Capture the cell that displays the provided text and extract its [x, y] central coordinate. 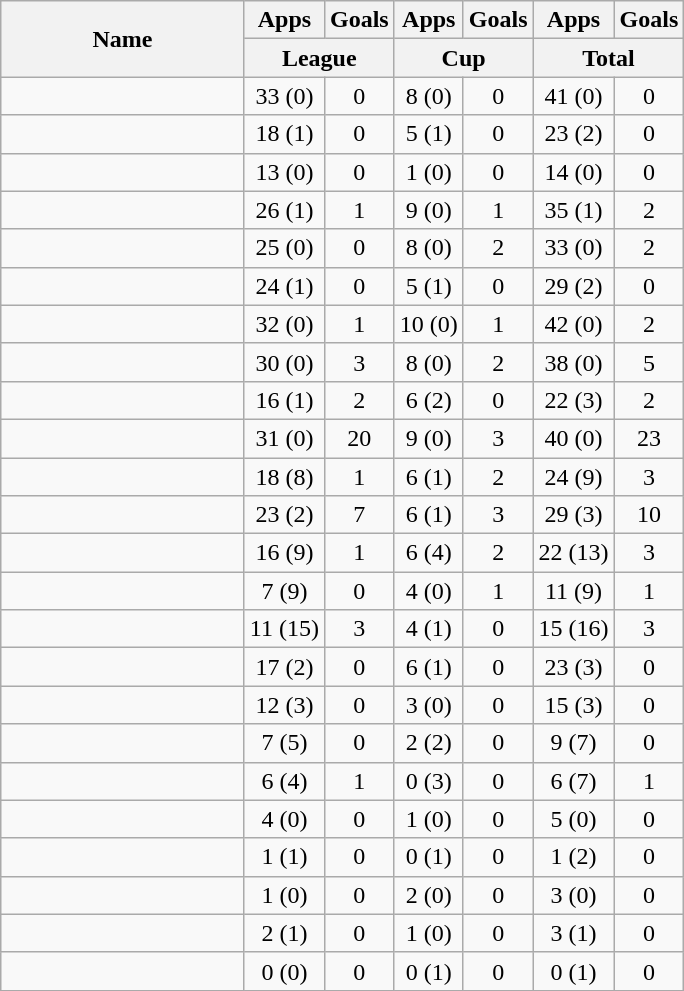
12 (3) [284, 705]
29 (3) [574, 515]
25 (0) [284, 248]
10 (0) [428, 324]
Total [608, 58]
24 (1) [284, 286]
11 (9) [574, 591]
15 (16) [574, 629]
31 (0) [284, 438]
9 (7) [574, 743]
Cup [464, 58]
7 (5) [284, 743]
6 (7) [574, 781]
3 (1) [574, 933]
20 [359, 438]
23 (3) [574, 667]
18 (8) [284, 477]
26 (1) [284, 210]
7 (9) [284, 591]
22 (13) [574, 553]
41 (0) [574, 96]
35 (1) [574, 210]
15 (3) [574, 705]
29 (2) [574, 286]
5 (0) [574, 819]
1 (2) [574, 857]
16 (1) [284, 400]
League [319, 58]
23 [649, 438]
10 [649, 515]
0 (0) [284, 971]
2 (0) [428, 895]
40 (0) [574, 438]
5 [649, 362]
7 [359, 515]
17 (2) [284, 667]
6 (2) [428, 400]
4 (1) [428, 629]
Name [123, 39]
18 (1) [284, 134]
38 (0) [574, 362]
14 (0) [574, 172]
13 (0) [284, 172]
32 (0) [284, 324]
2 (2) [428, 743]
22 (3) [574, 400]
30 (0) [284, 362]
42 (0) [574, 324]
11 (15) [284, 629]
0 (3) [428, 781]
24 (9) [574, 477]
1 (1) [284, 857]
2 (1) [284, 933]
16 (9) [284, 553]
